Capture the cell that displays the provided text and extract its [x, y] central coordinate. 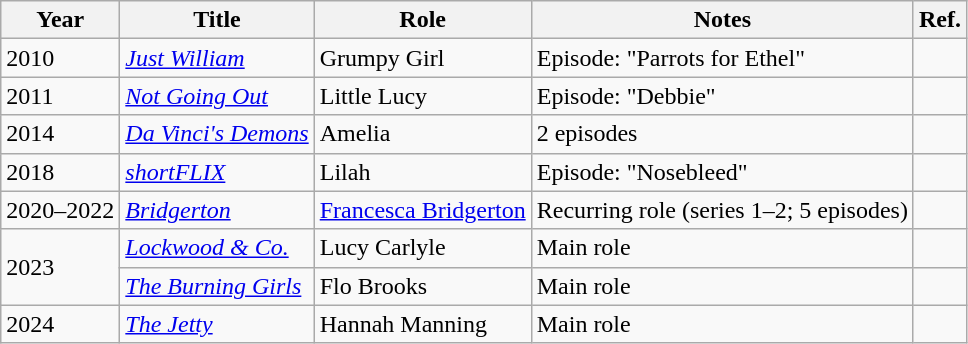
Lilah [422, 172]
2011 [60, 96]
Role [422, 20]
The Jetty [217, 324]
Notes [722, 20]
Ref. [940, 20]
2010 [60, 58]
2018 [60, 172]
2023 [60, 267]
Grumpy Girl [422, 58]
shortFLIX [217, 172]
Lockwood & Co. [217, 248]
Just William [217, 58]
Year [60, 20]
2020–2022 [60, 210]
Bridgerton [217, 210]
2 episodes [722, 134]
Flo Brooks [422, 286]
The Burning Girls [217, 286]
Amelia [422, 134]
2024 [60, 324]
Lucy Carlyle [422, 248]
2014 [60, 134]
Little Lucy [422, 96]
Episode: "Parrots for Ethel" [722, 58]
Francesca Bridgerton [422, 210]
Episode: "Nosebleed" [722, 172]
Da Vinci's Demons [217, 134]
Hannah Manning [422, 324]
Recurring role (series 1–2; 5 episodes) [722, 210]
Title [217, 20]
Not Going Out [217, 96]
Episode: "Debbie" [722, 96]
